Pinpoint the cell where the given text exists, returning its (X, Y) midpoint coordinate. 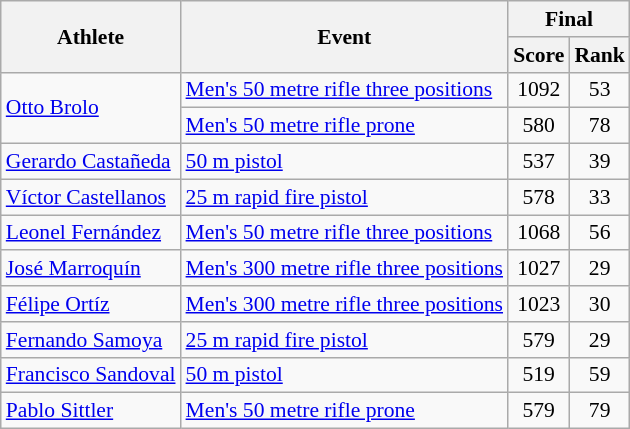
56 (600, 233)
78 (600, 126)
580 (538, 126)
33 (600, 197)
578 (538, 197)
Otto Brolo (91, 108)
Francisco Sandoval (91, 375)
519 (538, 375)
José Marroquín (91, 269)
Leonel Fernández (91, 233)
1068 (538, 233)
Score (538, 55)
30 (600, 304)
Fernando Samoya (91, 340)
59 (600, 375)
Víctor Castellanos (91, 197)
1092 (538, 90)
53 (600, 90)
Gerardo Castañeda (91, 162)
Rank (600, 55)
Athlete (91, 36)
Félipe Ortíz (91, 304)
Final (569, 19)
79 (600, 411)
1027 (538, 269)
537 (538, 162)
Pablo Sittler (91, 411)
Event (345, 36)
39 (600, 162)
1023 (538, 304)
